Return the (x, y) coordinate for the center point of the cell that contains the specified text.  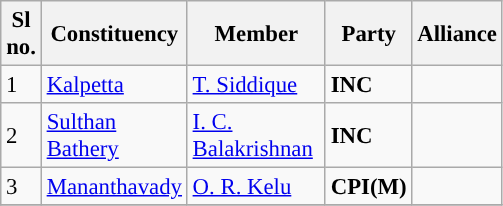
T. Siddique (256, 85)
2 (22, 136)
Party (368, 34)
I. C. Balakrishnan (256, 136)
Alliance (457, 34)
Sulthan Bathery (114, 136)
CPI(M) (368, 187)
O. R. Kelu (256, 187)
1 (22, 85)
Sl no. (22, 34)
Mananthavady (114, 187)
3 (22, 187)
Member (256, 34)
Constituency (114, 34)
Kalpetta (114, 85)
